From the cell containing the given text, extract its center point as [x, y] coordinate. 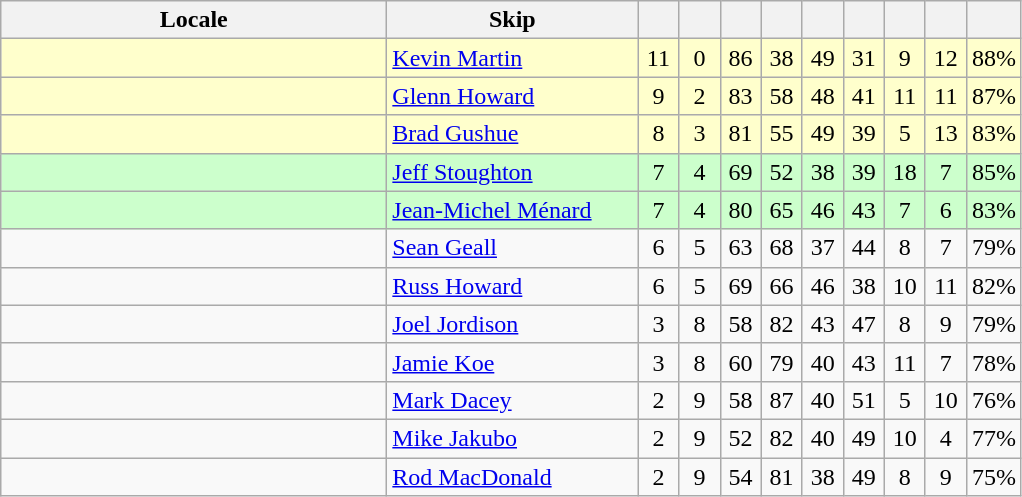
Jean-Michel Ménard [512, 210]
66 [782, 286]
65 [782, 210]
82% [994, 286]
31 [864, 58]
88% [994, 58]
Jamie Koe [512, 362]
85% [994, 172]
79 [782, 362]
Jeff Stoughton [512, 172]
86 [740, 58]
80 [740, 210]
55 [782, 134]
13 [946, 134]
83 [740, 96]
18 [904, 172]
77% [994, 438]
Brad Gushue [512, 134]
Locale [194, 20]
Mike Jakubo [512, 438]
44 [864, 248]
12 [946, 58]
47 [864, 324]
Mark Dacey [512, 400]
48 [822, 96]
75% [994, 477]
Glenn Howard [512, 96]
54 [740, 477]
87% [994, 96]
Skip [512, 20]
41 [864, 96]
0 [700, 58]
60 [740, 362]
Kevin Martin [512, 58]
Russ Howard [512, 286]
37 [822, 248]
Sean Geall [512, 248]
76% [994, 400]
Rod MacDonald [512, 477]
87 [782, 400]
51 [864, 400]
Joel Jordison [512, 324]
78% [994, 362]
63 [740, 248]
68 [782, 248]
